Return (X, Y) of the center of cell containing provided text 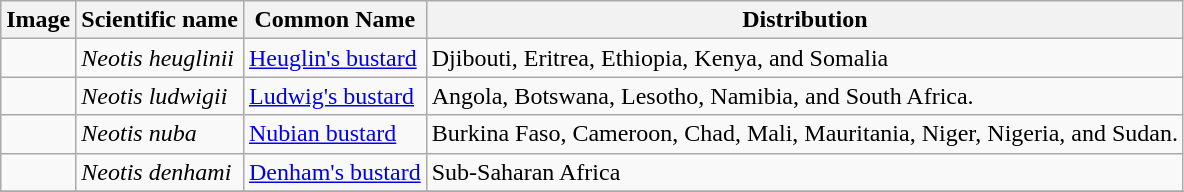
Denham's bustard (334, 172)
Burkina Faso, Cameroon, Chad, Mali, Mauritania, Niger, Nigeria, and Sudan. (804, 134)
Neotis denhami (160, 172)
Scientific name (160, 20)
Common Name (334, 20)
Neotis ludwigii (160, 96)
Ludwig's bustard (334, 96)
Angola, Botswana, Lesotho, Namibia, and South Africa. (804, 96)
Image (38, 20)
Djibouti, Eritrea, Ethiopia, Kenya, and Somalia (804, 58)
Distribution (804, 20)
Neotis nuba (160, 134)
Sub-Saharan Africa (804, 172)
Neotis heuglinii (160, 58)
Nubian bustard (334, 134)
Heuglin's bustard (334, 58)
